Extract the [X, Y] coordinate from the center of the cell holding the provided text.  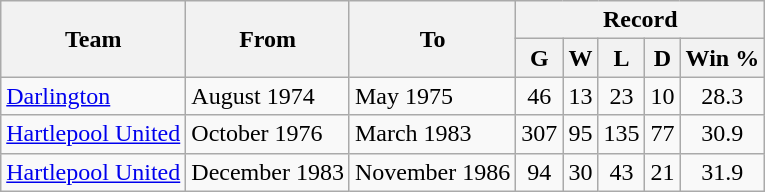
28.3 [722, 96]
10 [662, 96]
W [580, 58]
November 1986 [432, 172]
Team [94, 39]
Win % [722, 58]
Record [640, 20]
May 1975 [432, 96]
135 [622, 134]
L [622, 58]
307 [540, 134]
13 [580, 96]
December 1983 [268, 172]
46 [540, 96]
30.9 [722, 134]
94 [540, 172]
77 [662, 134]
To [432, 39]
31.9 [722, 172]
August 1974 [268, 96]
March 1983 [432, 134]
95 [580, 134]
G [540, 58]
23 [622, 96]
21 [662, 172]
30 [580, 172]
D [662, 58]
From [268, 39]
43 [622, 172]
Darlington [94, 96]
October 1976 [268, 134]
